Pinpoint the cell where the given text exists, returning its [x, y] midpoint coordinate. 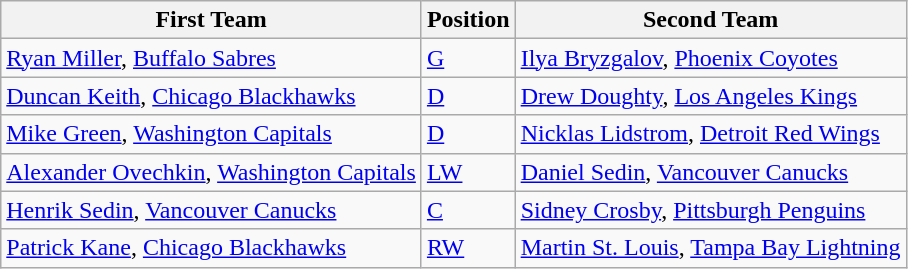
Martin St. Louis, Tampa Bay Lightning [710, 248]
Ilya Bryzgalov, Phoenix Coyotes [710, 58]
Drew Doughty, Los Angeles Kings [710, 96]
Position [468, 20]
G [468, 58]
Duncan Keith, Chicago Blackhawks [212, 96]
Alexander Ovechkin, Washington Capitals [212, 172]
Sidney Crosby, Pittsburgh Penguins [710, 210]
Second Team [710, 20]
Patrick Kane, Chicago Blackhawks [212, 248]
Henrik Sedin, Vancouver Canucks [212, 210]
LW [468, 172]
Mike Green, Washington Capitals [212, 134]
First Team [212, 20]
C [468, 210]
Ryan Miller, Buffalo Sabres [212, 58]
Nicklas Lidstrom, Detroit Red Wings [710, 134]
RW [468, 248]
Daniel Sedin, Vancouver Canucks [710, 172]
